Capture the cell that displays the provided text and extract its (x, y) central coordinate. 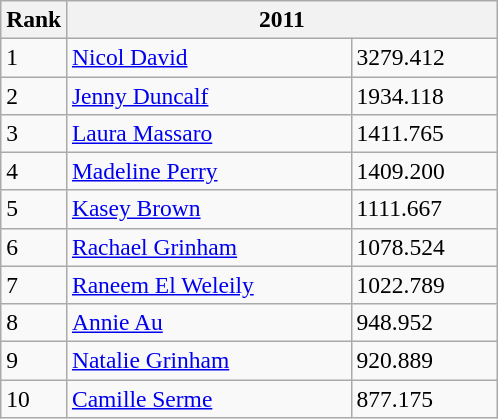
Rank (34, 19)
Natalie Grinham (210, 360)
920.889 (424, 360)
3279.412 (424, 57)
Annie Au (210, 322)
877.175 (424, 398)
1022.789 (424, 285)
1111.667 (424, 209)
Madeline Perry (210, 171)
Nicol David (210, 57)
10 (34, 398)
1078.524 (424, 247)
6 (34, 247)
Rachael Grinham (210, 247)
Jenny Duncalf (210, 95)
Raneem El Weleily (210, 285)
8 (34, 322)
2011 (282, 19)
2 (34, 95)
Laura Massaro (210, 133)
Kasey Brown (210, 209)
948.952 (424, 322)
1934.118 (424, 95)
Camille Serme (210, 398)
7 (34, 285)
3 (34, 133)
1 (34, 57)
1409.200 (424, 171)
1411.765 (424, 133)
4 (34, 171)
9 (34, 360)
5 (34, 209)
